Locate the cell with the specified text and output its (x, y) center coordinate. 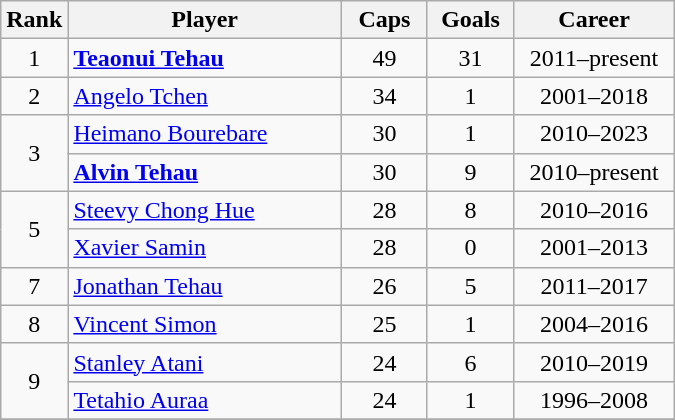
34 (384, 96)
Vincent Simon (205, 324)
Steevy Chong Hue (205, 210)
2001–2013 (594, 248)
2010–present (594, 172)
Goals (470, 20)
Caps (384, 20)
Rank (34, 20)
2004–2016 (594, 324)
2 (34, 96)
1996–2008 (594, 400)
2001–2018 (594, 96)
6 (470, 362)
0 (470, 248)
Tetahio Auraa (205, 400)
Player (205, 20)
2010–2023 (594, 134)
25 (384, 324)
49 (384, 58)
2010–2019 (594, 362)
26 (384, 286)
Jonathan Tehau (205, 286)
31 (470, 58)
Alvin Tehau (205, 172)
Angelo Tchen (205, 96)
2011–2017 (594, 286)
Stanley Atani (205, 362)
7 (34, 286)
Heimano Bourebare (205, 134)
Xavier Samin (205, 248)
3 (34, 153)
2011–present (594, 58)
Career (594, 20)
Teaonui Tehau (205, 58)
2010–2016 (594, 210)
